Return [x, y] of the center of cell containing provided text 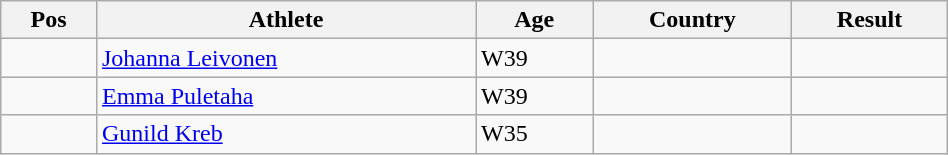
Pos [49, 20]
W35 [534, 134]
Emma Puletaha [286, 96]
Athlete [286, 20]
Johanna Leivonen [286, 58]
Age [534, 20]
Gunild Kreb [286, 134]
Country [692, 20]
Result [870, 20]
